For the text-containing cell, return its midpoint in (X, Y) coordinate format. 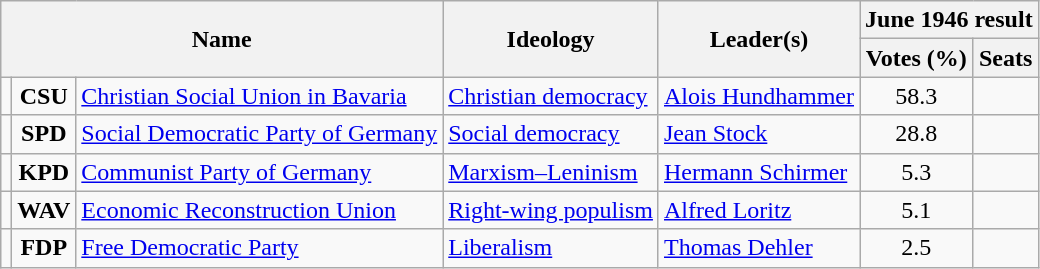
Christian Social Union in Bavaria (260, 96)
58.3 (916, 96)
Communist Party of Germany (260, 172)
Jean Stock (758, 134)
Liberalism (551, 248)
CSU (44, 96)
Economic Reconstruction Union (260, 210)
5.3 (916, 172)
Votes (%) (916, 58)
Right-wing populism (551, 210)
SPD (44, 134)
5.1 (916, 210)
Thomas Dehler (758, 248)
WAV (44, 210)
Hermann Schirmer (758, 172)
Name (222, 39)
28.8 (916, 134)
Alfred Loritz (758, 210)
2.5 (916, 248)
FDP (44, 248)
Ideology (551, 39)
Social democracy (551, 134)
Seats (1006, 58)
Social Democratic Party of Germany (260, 134)
Christian democracy (551, 96)
Leader(s) (758, 39)
Alois Hundhammer (758, 96)
June 1946 result (950, 20)
Free Democratic Party (260, 248)
Marxism–Leninism (551, 172)
KPD (44, 172)
